Detect which cell encompasses the target text, then output its [x, y] center coordinate. 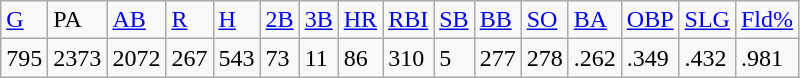
R [190, 20]
543 [236, 58]
11 [318, 58]
OBP [650, 20]
86 [360, 58]
RBI [408, 20]
SB [454, 20]
795 [24, 58]
310 [408, 58]
.349 [650, 58]
G [24, 20]
.981 [766, 58]
278 [544, 58]
.432 [707, 58]
277 [498, 58]
73 [280, 58]
BB [498, 20]
SLG [707, 20]
2373 [78, 58]
BA [594, 20]
PA [78, 20]
5 [454, 58]
2072 [136, 58]
H [236, 20]
AB [136, 20]
2B [280, 20]
.262 [594, 58]
HR [360, 20]
3B [318, 20]
267 [190, 58]
SO [544, 20]
Fld% [766, 20]
